Output the [X, Y] coordinate of the center of the cell containing the given text.  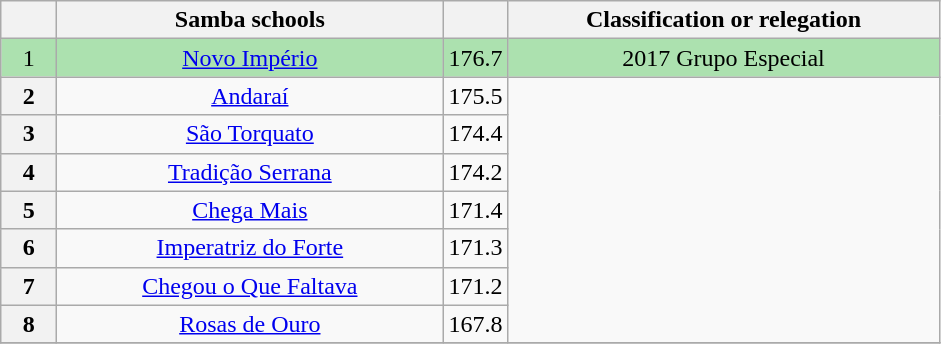
Imperatriz do Forte [250, 248]
6 [29, 248]
Rosas de Ouro [250, 324]
2017 Grupo Especial [724, 58]
Samba schools [250, 20]
174.2 [476, 172]
171.4 [476, 210]
171.3 [476, 248]
São Torquato [250, 134]
7 [29, 286]
171.2 [476, 286]
5 [29, 210]
167.8 [476, 324]
175.5 [476, 96]
2 [29, 96]
Classification or relegation [724, 20]
Chegou o Que Faltava [250, 286]
Tradição Serrana [250, 172]
Andaraí [250, 96]
3 [29, 134]
8 [29, 324]
Chega Mais [250, 210]
174.4 [476, 134]
1 [29, 58]
4 [29, 172]
176.7 [476, 58]
Novo Império [250, 58]
